Identify which cell holds the provided text, then report its (X, Y) central coordinate. 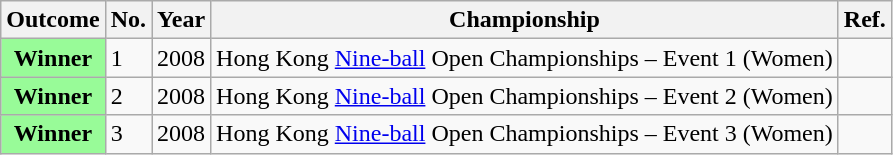
Hong Kong Nine-ball Open Championships – Event 2 (Women) (525, 96)
3 (128, 134)
Hong Kong Nine-ball Open Championships – Event 3 (Women) (525, 134)
Ref. (864, 20)
Hong Kong Nine-ball Open Championships – Event 1 (Women) (525, 58)
No. (128, 20)
2 (128, 96)
Year (182, 20)
1 (128, 58)
Outcome (53, 20)
Championship (525, 20)
